Capture the cell that displays the provided text and extract its [X, Y] central coordinate. 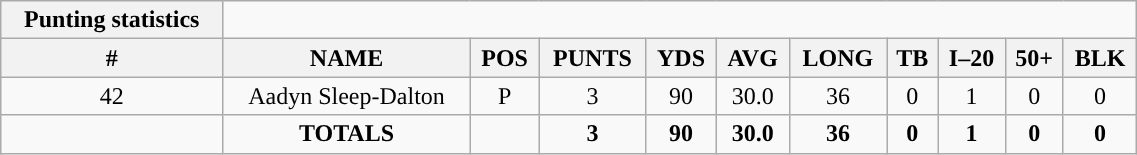
Aadyn Sleep-Dalton [346, 96]
BLK [1100, 58]
LONG [838, 58]
50+ [1034, 58]
42 [112, 96]
TOTALS [346, 134]
Punting statistics [112, 20]
YDS [681, 58]
TB [912, 58]
NAME [346, 58]
# [112, 58]
PUNTS [592, 58]
P [504, 96]
I–20 [972, 58]
AVG [752, 58]
POS [504, 58]
